Determine the (x, y) coordinate at the center of the cell enclosing the given text.  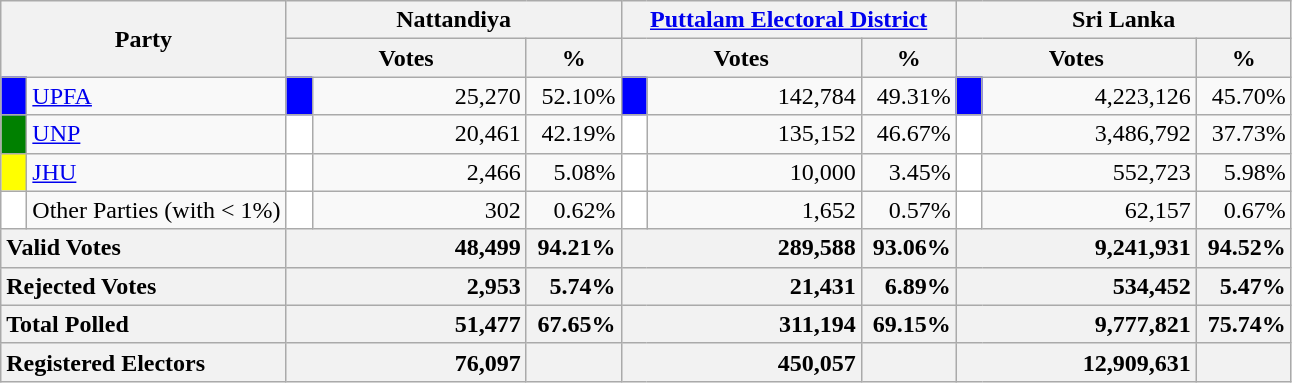
3.45% (908, 172)
289,588 (741, 248)
5.08% (574, 172)
4,223,126 (1089, 96)
10,000 (754, 172)
67.65% (574, 324)
0.67% (1244, 210)
Valid Votes (144, 248)
UNP (156, 134)
20,461 (419, 134)
UPFA (156, 96)
94.21% (574, 248)
JHU (156, 172)
0.57% (908, 210)
Rejected Votes (144, 286)
45.70% (1244, 96)
42.19% (574, 134)
51,477 (406, 324)
135,152 (754, 134)
1,652 (754, 210)
Total Polled (144, 324)
2,466 (419, 172)
37.73% (1244, 134)
6.89% (908, 286)
75.74% (1244, 324)
Puttalam Electoral District (788, 20)
94.52% (1244, 248)
69.15% (908, 324)
62,157 (1089, 210)
0.62% (574, 210)
52.10% (574, 96)
Party (144, 39)
93.06% (908, 248)
9,241,931 (1076, 248)
Sri Lanka (1124, 20)
46.67% (908, 134)
450,057 (741, 362)
12,909,631 (1076, 362)
49.31% (908, 96)
302 (419, 210)
142,784 (754, 96)
552,723 (1089, 172)
5.47% (1244, 286)
76,097 (406, 362)
9,777,821 (1076, 324)
2,953 (406, 286)
3,486,792 (1089, 134)
Other Parties (with < 1%) (156, 210)
5.98% (1244, 172)
311,194 (741, 324)
Registered Electors (144, 362)
25,270 (419, 96)
21,431 (741, 286)
5.74% (574, 286)
Nattandiya (454, 20)
534,452 (1076, 286)
48,499 (406, 248)
